Locate the cell with the specified text and output its [X, Y] center coordinate. 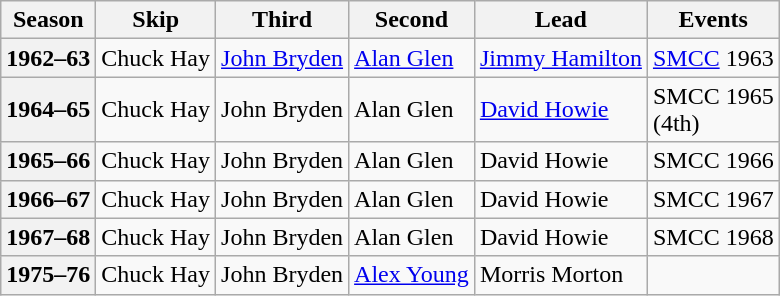
Jimmy Hamilton [560, 58]
SMCC 1963 [713, 58]
SMCC 1966 [713, 161]
Events [713, 20]
1966–67 [48, 199]
Lead [560, 20]
Alex Young [412, 275]
Season [48, 20]
1975–76 [48, 275]
1967–68 [48, 237]
1962–63 [48, 58]
Morris Morton [560, 275]
Third [282, 20]
SMCC 1968 [713, 237]
Skip [156, 20]
1965–66 [48, 161]
SMCC 1965 (4th) [713, 110]
SMCC 1967 [713, 199]
Second [412, 20]
1964–65 [48, 110]
